Return [X, Y] of the center of cell containing provided text 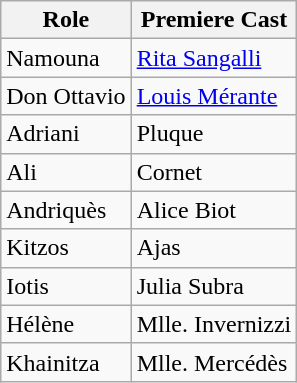
Adriani [66, 134]
Julia Subra [214, 286]
Ajas [214, 248]
Alice Biot [214, 210]
Iotis [66, 286]
Ali [66, 172]
Andriquès [66, 210]
Mlle. Mercédès [214, 362]
Don Ottavio [66, 96]
Louis Mérante [214, 96]
Role [66, 20]
Rita Sangalli [214, 58]
Namouna [66, 58]
Hélène [66, 324]
Pluque [214, 134]
Cornet [214, 172]
Premiere Cast [214, 20]
Khainitza [66, 362]
Mlle. Invernizzi [214, 324]
Kitzos [66, 248]
